Provide the (X, Y) coordinate of the cell's center where the given text is located.  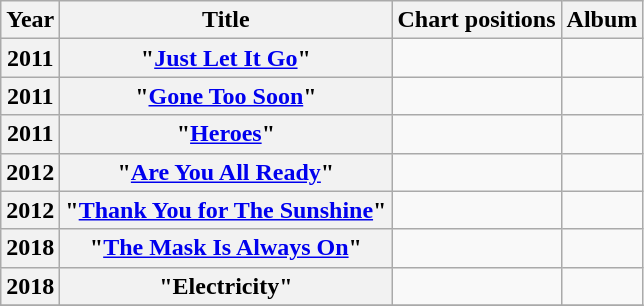
"Thank You for The Sunshine" (226, 210)
Chart positions (476, 20)
Title (226, 20)
Album (602, 20)
"Heroes" (226, 134)
"Electricity" (226, 286)
Year (30, 20)
"Gone Too Soon" (226, 96)
"Just Let It Go" (226, 58)
"The Mask Is Always On" (226, 248)
"Are You All Ready" (226, 172)
